Detect which cell encompasses the target text, then output its (x, y) center coordinate. 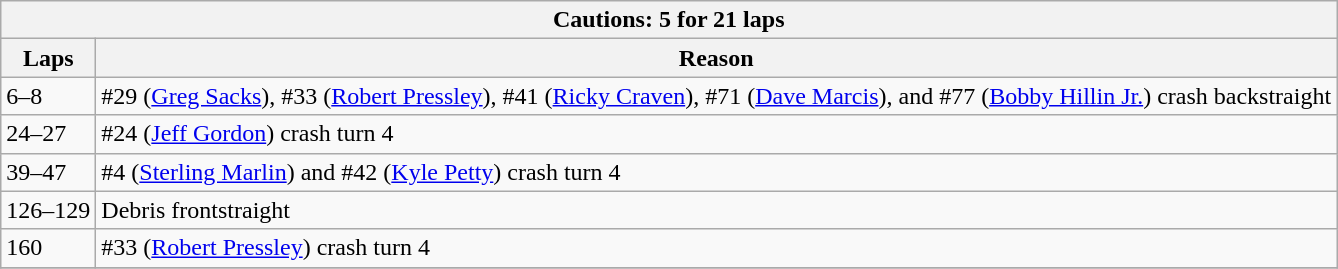
126–129 (48, 210)
Reason (716, 58)
Laps (48, 58)
#29 (Greg Sacks), #33 (Robert Pressley), #41 (Ricky Craven), #71 (Dave Marcis), and #77 (Bobby Hillin Jr.) crash backstraight (716, 96)
#33 (Robert Pressley) crash turn 4 (716, 248)
24–27 (48, 134)
Cautions: 5 for 21 laps (669, 20)
39–47 (48, 172)
Debris frontstraight (716, 210)
#24 (Jeff Gordon) crash turn 4 (716, 134)
#4 (Sterling Marlin) and #42 (Kyle Petty) crash turn 4 (716, 172)
6–8 (48, 96)
160 (48, 248)
